Identify which cell holds the provided text, then report its [x, y] central coordinate. 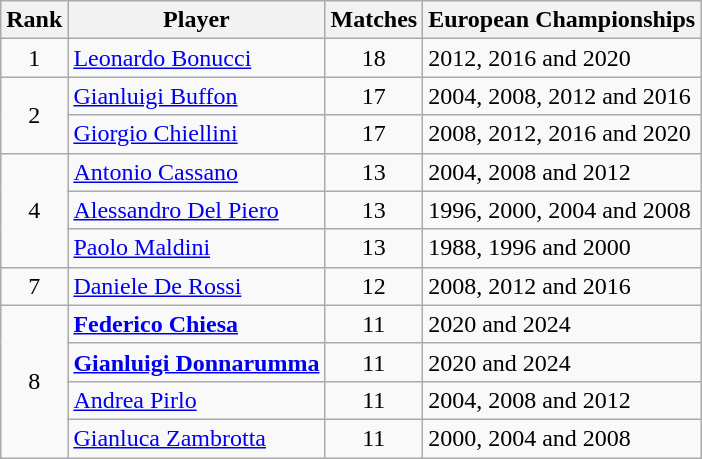
Gianluigi Donnarumma [196, 362]
2008, 2012 and 2016 [562, 286]
2012, 2016 and 2020 [562, 58]
Antonio Cassano [196, 172]
2 [34, 115]
Daniele De Rossi [196, 286]
2000, 2004 and 2008 [562, 438]
1996, 2000, 2004 and 2008 [562, 210]
Matches [374, 20]
Player [196, 20]
Gianluca Zambrotta [196, 438]
Giorgio Chiellini [196, 134]
Gianluigi Buffon [196, 96]
12 [374, 286]
1988, 1996 and 2000 [562, 248]
18 [374, 58]
Alessandro Del Piero [196, 210]
Leonardo Bonucci [196, 58]
7 [34, 286]
1 [34, 58]
European Championships [562, 20]
Rank [34, 20]
Paolo Maldini [196, 248]
8 [34, 381]
2004, 2008, 2012 and 2016 [562, 96]
Andrea Pirlo [196, 400]
2008, 2012, 2016 and 2020 [562, 134]
4 [34, 210]
Federico Chiesa [196, 324]
